Return the (x, y) coordinate for the center point of the cell that contains the specified text.  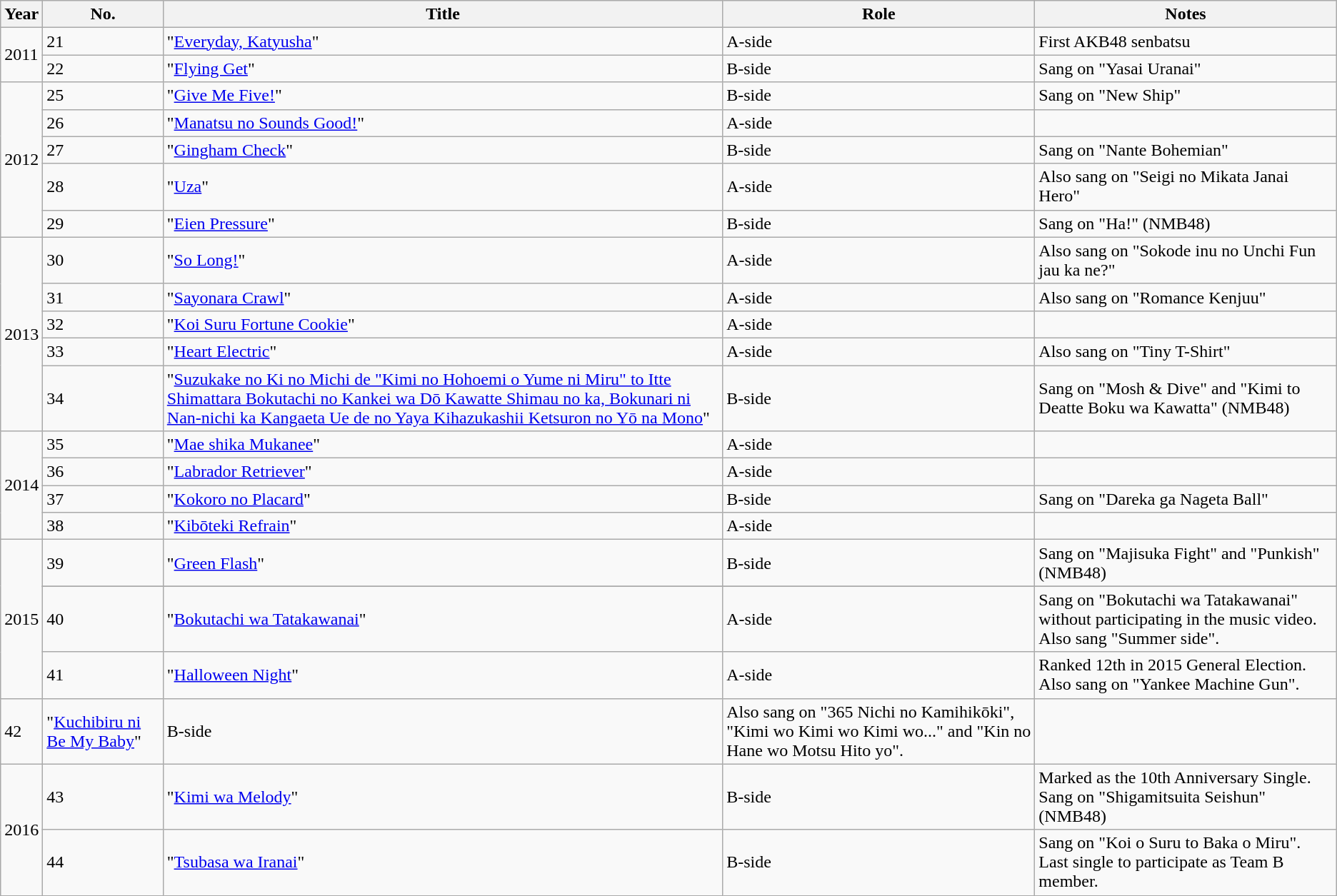
"Sayonara Crawl" (443, 297)
"Manatsu no Sounds Good!" (443, 123)
"Kimi wa Melody" (443, 797)
Title (443, 14)
Also sang on "365 Nichi no Kamihikōki", "Kimi wo Kimi wo Kimi wo..." and "Kin no Hane wo Motsu Hito yo". (878, 731)
"So Long!" (443, 260)
Also sang on "Sokode inu no Unchi Fun jau ka ne?" (1186, 260)
27 (103, 150)
"Koi Suru Fortune Cookie" (443, 324)
Sang on "Koi o Suru to Baka o Miru". Last single to participate as Team B member. (1186, 862)
"Everyday, Katyusha" (443, 41)
Sang on "Bokutachi wa Tatakawanai" without participating in the music video. Also sang "Summer side". (1186, 619)
"Give Me Five!" (443, 96)
2014 (21, 485)
"Kibōteki Refrain" (443, 526)
35 (103, 445)
"Tsubasa wa Iranai" (443, 862)
"Flying Get" (443, 69)
Also sang on "Romance Kenjuu" (1186, 297)
"Heart Electric" (443, 351)
26 (103, 123)
31 (103, 297)
Notes (1186, 14)
2011 (21, 55)
Sang on "Yasai Uranai" (1186, 69)
Ranked 12th in 2015 General Election. Also sang on "Yankee Machine Gun". (1186, 675)
22 (103, 69)
"Green Flash" (443, 563)
Sang on "New Ship" (1186, 96)
30 (103, 260)
33 (103, 351)
2012 (21, 160)
41 (103, 675)
"Eien Pressure" (443, 223)
38 (103, 526)
"Kuchibiru ni Be My Baby" (103, 731)
2013 (21, 334)
"Labrador Retriever" (443, 472)
No. (103, 14)
"Halloween Night" (443, 675)
Sang on "Dareka ga Nageta Ball" (1186, 499)
Sang on "Majisuka Fight" and "Punkish" (NMB48) (1186, 563)
"Mae shika Mukanee" (443, 445)
Sang on "Ha!" (NMB48) (1186, 223)
Also sang on "Seigi no Mikata Janai Hero" (1186, 187)
Sang on "Nante Bohemian" (1186, 150)
34 (103, 398)
37 (103, 499)
43 (103, 797)
25 (103, 96)
32 (103, 324)
First AKB48 senbatsu (1186, 41)
Sang on "Mosh & Dive" and "Kimi to Deatte Boku wa Kawatta" (NMB48) (1186, 398)
2015 (21, 619)
Role (878, 14)
2016 (21, 830)
36 (103, 472)
40 (103, 619)
Marked as the 10th Anniversary Single. Sang on "Shigamitsuita Seishun" (NMB48) (1186, 797)
42 (21, 731)
28 (103, 187)
"Uza" (443, 187)
"Gingham Check" (443, 150)
39 (103, 563)
44 (103, 862)
Year (21, 14)
"Kokoro no Placard" (443, 499)
21 (103, 41)
Also sang on "Tiny T-Shirt" (1186, 351)
"Bokutachi wa Tatakawanai" (443, 619)
29 (103, 223)
